Locate the cell with the specified text and output its (x, y) center coordinate. 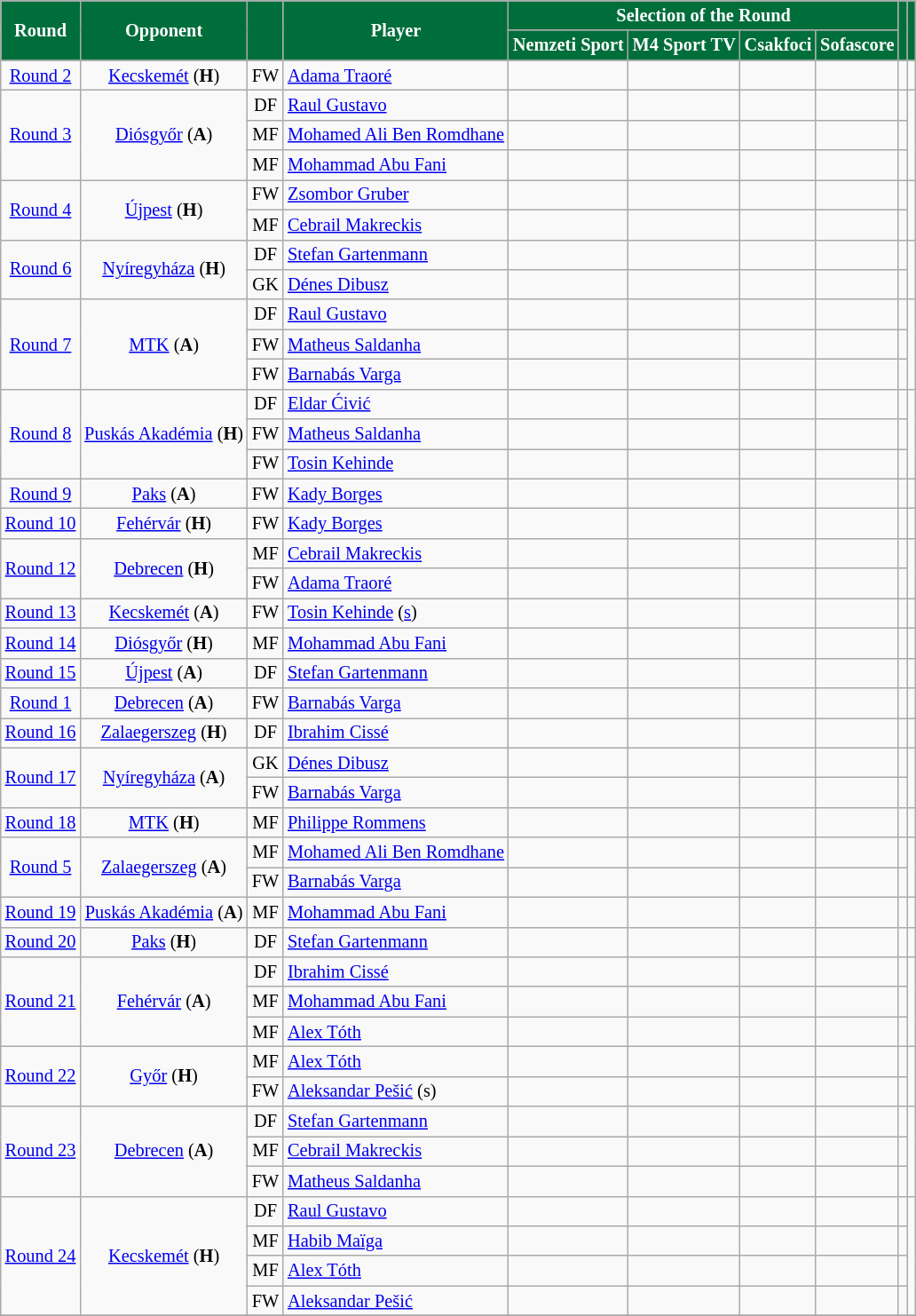
Philippe Rommens (396, 822)
Győr (H) (163, 1076)
Tosin Kehinde (396, 464)
Round 3 (41, 135)
Aleksandar Pešić (s) (396, 1091)
Round 18 (41, 822)
Round 9 (41, 494)
Csakfoci (778, 45)
Újpest (H) (163, 210)
Újpest (A) (163, 673)
Fehérvár (A) (163, 1002)
Round 17 (41, 778)
Zalaegerszeg (A) (163, 867)
Puskás Akadémia (A) (163, 912)
Kecskemét (A) (163, 613)
Aleksandar Pešić (396, 1301)
Round 23 (41, 1151)
Paks (A) (163, 494)
Round 14 (41, 643)
Round 12 (41, 568)
Fehérvár (H) (163, 523)
Round 8 (41, 433)
Diósgyőr (H) (163, 643)
Paks (H) (163, 942)
Nyíregyháza (H) (163, 270)
Nemzeti Sport (568, 45)
Eldar Ćivić (396, 404)
Selection of the Round (703, 15)
Zalaegerszeg (H) (163, 733)
Tosin Kehinde (s) (396, 613)
Zsombor Gruber (396, 194)
MTK (H) (163, 822)
Player (396, 30)
M4 Sport TV (684, 45)
Sofascore (857, 45)
Round 20 (41, 942)
Round 13 (41, 613)
Nyíregyháza (A) (163, 778)
Round 16 (41, 733)
Round 21 (41, 1002)
Round 4 (41, 210)
Debrecen (H) (163, 568)
Diósgyőr (A) (163, 135)
Round 15 (41, 673)
Round 5 (41, 867)
Round 19 (41, 912)
Opponent (163, 30)
Round (41, 30)
Round 10 (41, 523)
Puskás Akadémia (H) (163, 433)
Round 6 (41, 270)
MTK (A) (163, 345)
Round 24 (41, 1256)
Habib Maïga (396, 1241)
Round 22 (41, 1076)
Round 7 (41, 345)
Round 1 (41, 702)
Round 2 (41, 75)
